Search for the cell housing the specified text and yield its [X, Y] center coordinate. 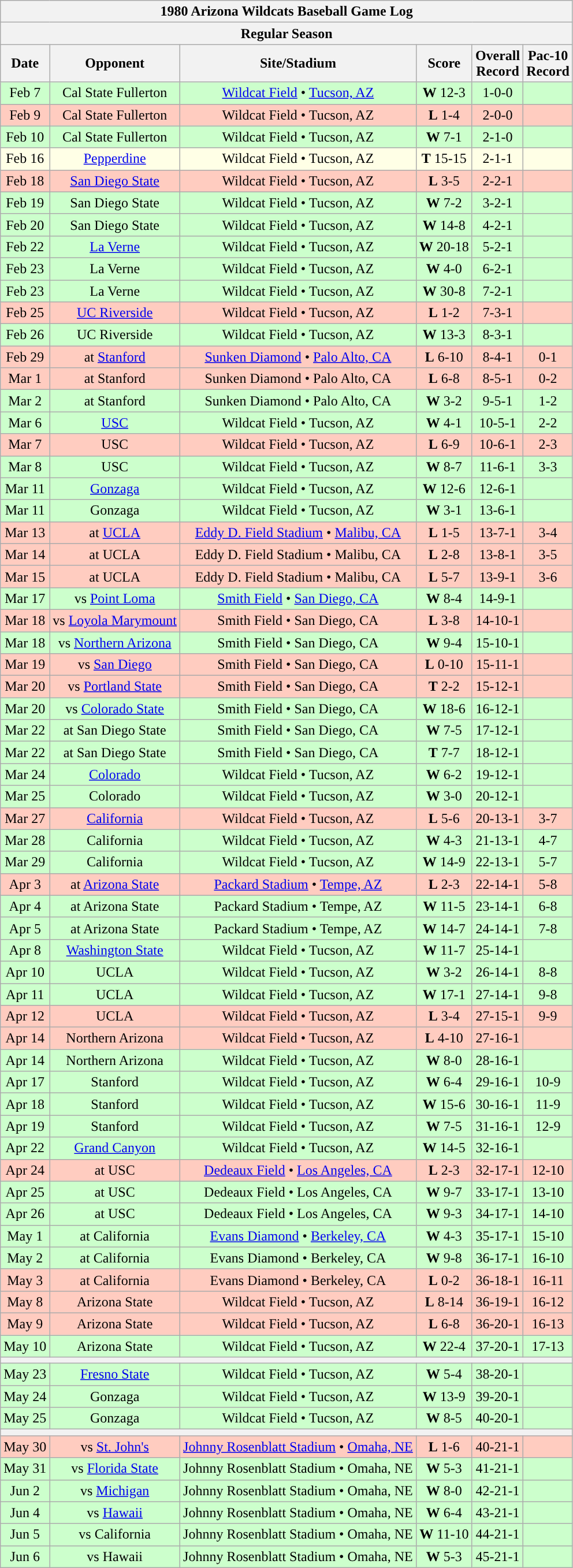
8-4-1 [497, 357]
45-21-1 [497, 1556]
W 12-3 [444, 93]
Mar 15 [25, 576]
Feb 10 [25, 137]
W 11-5 [444, 906]
vs Portland State [115, 687]
L 3-5 [444, 181]
L 1-6 [444, 1447]
28-16-1 [497, 1060]
13-6-1 [497, 511]
Apr 22 [25, 1148]
36-20-1 [497, 1324]
May 10 [25, 1346]
W 30-8 [444, 290]
2-0-0 [497, 115]
W 14-5 [444, 1148]
Score [444, 64]
W 8-7 [444, 467]
17-12-1 [497, 731]
Fresno State [115, 1375]
W 4-0 [444, 269]
5-8 [548, 884]
Feb 26 [25, 335]
41-21-1 [497, 1469]
34-17-1 [497, 1214]
Feb 16 [25, 159]
40-21-1 [497, 1447]
40-20-1 [497, 1418]
Jun 5 [25, 1535]
37-20-1 [497, 1346]
11-6-1 [497, 467]
21-13-1 [497, 840]
Jun 6 [25, 1556]
Feb 19 [25, 203]
Feb 25 [25, 313]
May 24 [25, 1396]
May 30 [25, 1447]
L 2-8 [444, 554]
W 13-3 [444, 335]
May 25 [25, 1418]
8-3-1 [497, 335]
26-14-1 [497, 972]
vs Loyola Marymount [115, 620]
Apr 26 [25, 1214]
32-17-1 [497, 1170]
W 15-6 [444, 1104]
W 22-4 [444, 1346]
7-2-1 [497, 290]
Mar 2 [25, 401]
16-13 [548, 1324]
27-16-1 [497, 1038]
13-9-1 [497, 576]
L 0-2 [444, 1280]
20-13-1 [497, 818]
vs Northern Arizona [115, 643]
1-0-0 [497, 93]
L 3-4 [444, 1016]
15-12-1 [497, 687]
OverallRecord [497, 64]
Grand Canyon [115, 1148]
14-10-1 [497, 620]
7-8 [548, 928]
Mar 25 [25, 796]
12-10 [548, 1170]
Mar 27 [25, 818]
May 3 [25, 1280]
W 5-4 [444, 1375]
W 4-1 [444, 423]
W 9-8 [444, 1258]
16-11 [548, 1280]
W 7-1 [444, 137]
W 8-4 [444, 598]
42-21-1 [497, 1491]
19-12-1 [497, 774]
Apr 17 [25, 1082]
8-8 [548, 972]
35-17-1 [497, 1236]
Site/Stadium [298, 64]
2-1-0 [497, 137]
L 5-7 [444, 576]
10-5-1 [497, 423]
3-5 [548, 554]
W 14-7 [444, 928]
27-15-1 [497, 1016]
15-11-1 [497, 665]
W 3-1 [444, 511]
Opponent [115, 64]
Feb 29 [25, 357]
L 8-14 [444, 1302]
Mar 24 [25, 774]
12-9 [548, 1126]
vs San Diego [115, 665]
vs Colorado State [115, 709]
6-8 [548, 906]
Jun 4 [25, 1513]
29-16-1 [497, 1082]
W 9-4 [444, 643]
3-4 [548, 532]
Apr 5 [25, 928]
Mar 7 [25, 445]
36-17-1 [497, 1258]
T 2-2 [444, 687]
12-6-1 [497, 489]
Regular Season [286, 33]
Mar 29 [25, 862]
36-19-1 [497, 1302]
3-6 [548, 576]
5-7 [548, 862]
Feb 18 [25, 181]
W 13-9 [444, 1396]
W 20-18 [444, 247]
23-14-1 [497, 906]
2-3 [548, 445]
W 8-5 [444, 1418]
W 11-10 [444, 1535]
Pac-10Record [548, 64]
vs St. John's [115, 1447]
Feb 22 [25, 247]
16-10 [548, 1258]
L 3-8 [444, 620]
9-9 [548, 1016]
Feb 20 [25, 225]
W 3-0 [444, 796]
May 8 [25, 1302]
3-3 [548, 467]
14-10 [548, 1214]
Apr 25 [25, 1192]
2-1-1 [497, 159]
L 1-5 [444, 532]
43-21-1 [497, 1513]
25-14-1 [497, 950]
Date [25, 64]
Mar 8 [25, 467]
T 15-15 [444, 159]
vs Florida State [115, 1469]
31-16-1 [497, 1126]
L 6-9 [444, 445]
8-5-1 [497, 379]
May 23 [25, 1375]
vs Michigan [115, 1491]
L 1-4 [444, 115]
6-2-1 [497, 269]
W 17-1 [444, 994]
Mar 19 [25, 665]
L 5-6 [444, 818]
44-21-1 [497, 1535]
36-18-1 [497, 1280]
Apr 3 [25, 884]
3-2-1 [497, 203]
May 2 [25, 1258]
32-16-1 [497, 1148]
May 31 [25, 1469]
Mar 13 [25, 532]
30-16-1 [497, 1104]
W 6-2 [444, 774]
9-8 [548, 994]
17-13 [548, 1346]
W 14-8 [444, 225]
15-10-1 [497, 643]
18-12-1 [497, 753]
Mar 1 [25, 379]
L 4-10 [444, 1038]
Apr 12 [25, 1016]
L 0-10 [444, 665]
39-20-1 [497, 1396]
7-3-1 [497, 313]
Washington State [115, 950]
5-2-1 [497, 247]
0-2 [548, 379]
0-1 [548, 357]
14-9-1 [497, 598]
2-2 [548, 423]
W 9-7 [444, 1192]
Apr 11 [25, 994]
W 14-9 [444, 862]
4-7 [548, 840]
24-14-1 [497, 928]
1980 Arizona Wildcats Baseball Game Log [286, 12]
10-9 [548, 1082]
22-13-1 [497, 862]
13-10 [548, 1192]
W 9-3 [444, 1214]
2-2-1 [497, 181]
W 12-6 [444, 489]
9-5-1 [497, 401]
Mar 14 [25, 554]
20-12-1 [497, 796]
W 11-7 [444, 950]
Pepperdine [115, 159]
Feb 9 [25, 115]
Mar 17 [25, 598]
Mar 28 [25, 840]
Apr 4 [25, 906]
22-14-1 [497, 884]
Apr 19 [25, 1126]
vs California [115, 1535]
16-12-1 [497, 709]
15-10 [548, 1236]
27-14-1 [497, 994]
Mar 6 [25, 423]
L 6-10 [444, 357]
May 1 [25, 1236]
33-17-1 [497, 1192]
38-20-1 [497, 1375]
13-8-1 [497, 554]
Feb 7 [25, 93]
vs Point Loma [115, 598]
1-2 [548, 401]
Apr 10 [25, 972]
Apr 18 [25, 1104]
W 18-6 [444, 709]
10-6-1 [497, 445]
Apr 24 [25, 1170]
4-2-1 [497, 225]
L 1-2 [444, 313]
13-7-1 [497, 532]
11-9 [548, 1104]
May 9 [25, 1324]
W 7-2 [444, 203]
T 7-7 [444, 753]
Jun 2 [25, 1491]
Apr 8 [25, 950]
16-12 [548, 1302]
3-7 [548, 818]
